Search for the cell housing the specified text and yield its [x, y] center coordinate. 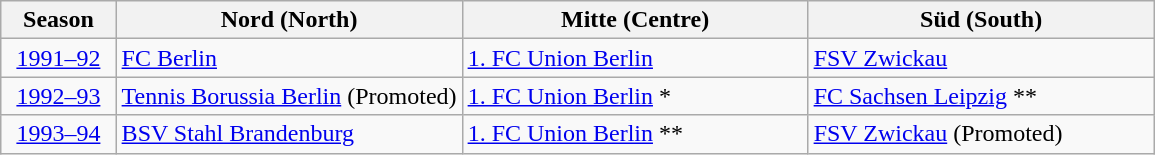
FC Sachsen Leipzig ** [981, 96]
Mitte (Centre) [635, 20]
FC Berlin [289, 58]
Season [58, 20]
FSV Zwickau [981, 58]
Nord (North) [289, 20]
Tennis Borussia Berlin (Promoted) [289, 96]
1991–92 [58, 58]
1993–94 [58, 134]
FSV Zwickau (Promoted) [981, 134]
1. FC Union Berlin ** [635, 134]
1. FC Union Berlin [635, 58]
BSV Stahl Brandenburg [289, 134]
1992–93 [58, 96]
Süd (South) [981, 20]
1. FC Union Berlin * [635, 96]
